Return [x, y] of the center of cell containing provided text 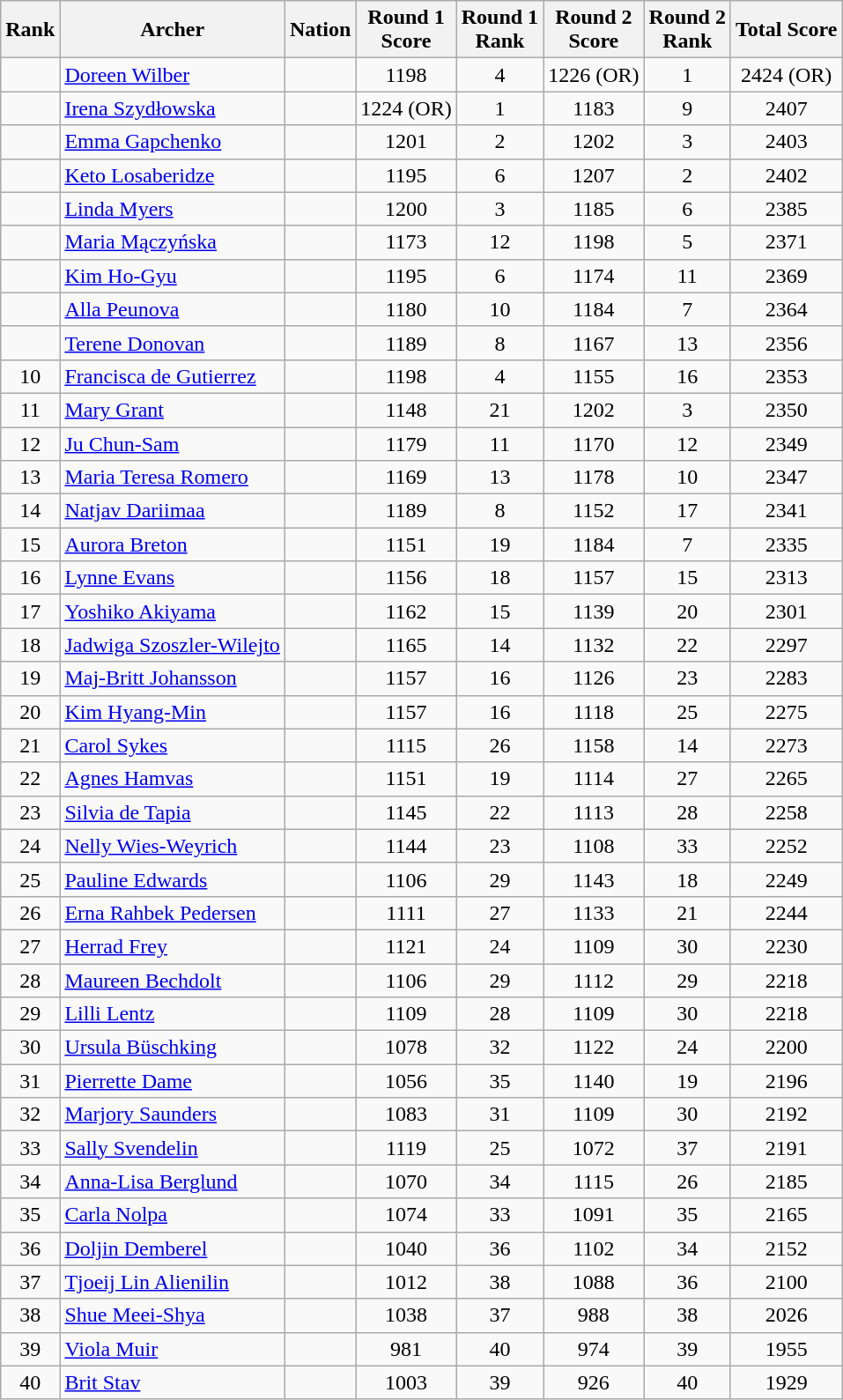
Round 1 Score [406, 30]
2353 [786, 376]
2407 [786, 108]
Mary Grant [173, 410]
1955 [786, 1349]
2335 [786, 544]
1148 [406, 410]
2192 [786, 1115]
Lilli Lentz [173, 1014]
2026 [786, 1315]
2258 [786, 812]
9 [687, 108]
Kim Hyang-Min [173, 712]
926 [594, 1382]
Rank [30, 30]
Viola Muir [173, 1349]
1156 [406, 578]
1119 [406, 1148]
1132 [594, 645]
1038 [406, 1315]
1140 [594, 1081]
1122 [594, 1048]
2350 [786, 410]
1072 [594, 1148]
1152 [594, 511]
1003 [406, 1382]
Round 1 Rank [499, 30]
1078 [406, 1048]
2402 [786, 175]
Emma Gapchenko [173, 142]
988 [594, 1315]
1226 (OR) [594, 75]
Pauline Edwards [173, 879]
Nation [320, 30]
5 [687, 242]
Doljin Demberel [173, 1248]
1139 [594, 611]
1088 [594, 1282]
Carol Sykes [173, 745]
1040 [406, 1248]
1170 [594, 443]
2349 [786, 443]
Archer [173, 30]
1178 [594, 478]
1074 [406, 1215]
1102 [594, 1248]
2100 [786, 1282]
1056 [406, 1081]
1113 [594, 812]
1108 [594, 846]
1143 [594, 879]
2273 [786, 745]
Kim Ho-Gyu [173, 276]
Shue Meei-Shya [173, 1315]
1155 [594, 376]
Maria Teresa Romero [173, 478]
2265 [786, 779]
2364 [786, 309]
2244 [786, 913]
Ju Chun-Sam [173, 443]
1112 [594, 981]
1126 [594, 678]
1012 [406, 1282]
Keto Losaberidze [173, 175]
Marjory Saunders [173, 1115]
1118 [594, 712]
2252 [786, 846]
1158 [594, 745]
1133 [594, 913]
1207 [594, 175]
Terene Donovan [173, 343]
2165 [786, 1215]
981 [406, 1349]
Brit Stav [173, 1382]
2191 [786, 1148]
Pierrette Dame [173, 1081]
Nelly Wies-Weyrich [173, 846]
Linda Myers [173, 209]
2424 (OR) [786, 75]
1929 [786, 1382]
1121 [406, 946]
Alla Peunova [173, 309]
1114 [594, 779]
Aurora Breton [173, 544]
Carla Nolpa [173, 1215]
2313 [786, 578]
Anna-Lisa Berglund [173, 1181]
2403 [786, 142]
2385 [786, 209]
2152 [786, 1248]
Maria Mączyńska [173, 242]
2200 [786, 1048]
Silvia de Tapia [173, 812]
Round 2 Rank [687, 30]
2230 [786, 946]
Round 2 Score [594, 30]
Tjoeij Lin Alienilin [173, 1282]
2369 [786, 276]
2301 [786, 611]
1165 [406, 645]
Agnes Hamvas [173, 779]
Maureen Bechdolt [173, 981]
1179 [406, 443]
Francisca de Gutierrez [173, 376]
Irena Szydłowska [173, 108]
1145 [406, 812]
Erna Rahbek Pedersen [173, 913]
974 [594, 1349]
Ursula Büschking [173, 1048]
1185 [594, 209]
1070 [406, 1181]
2275 [786, 712]
1180 [406, 309]
2297 [786, 645]
1174 [594, 276]
2341 [786, 511]
1200 [406, 209]
1224 (OR) [406, 108]
Doreen Wilber [173, 75]
1111 [406, 913]
1183 [594, 108]
2185 [786, 1181]
Jadwiga Szoszler-Wilejto [173, 645]
Natjav Dariimaa [173, 511]
Yoshiko Akiyama [173, 611]
1173 [406, 242]
2356 [786, 343]
Lynne Evans [173, 578]
2371 [786, 242]
2283 [786, 678]
1091 [594, 1215]
1201 [406, 142]
2249 [786, 879]
1162 [406, 611]
2347 [786, 478]
1167 [594, 343]
Sally Svendelin [173, 1148]
2196 [786, 1081]
Herrad Frey [173, 946]
1144 [406, 846]
Total Score [786, 30]
1083 [406, 1115]
Maj-Britt Johansson [173, 678]
1169 [406, 478]
